Output the (X, Y) coordinate of the center of the cell containing the given text.  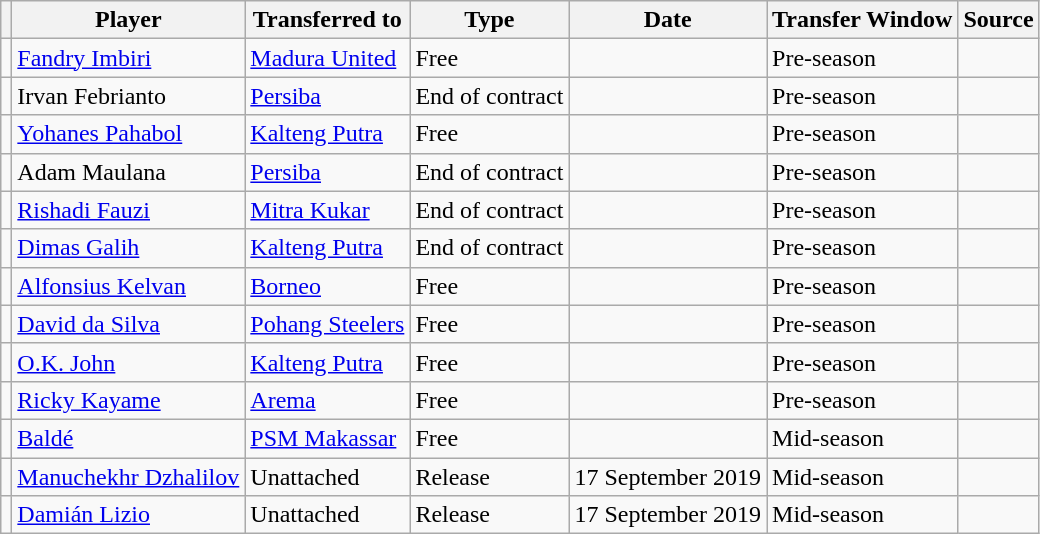
Irvan Febrianto (128, 96)
O.K. John (128, 362)
Alfonsius Kelvan (128, 286)
Dimas Galih (128, 248)
Manuchekhr Dzhalilov (128, 477)
Transfer Window (862, 20)
Yohanes Pahabol (128, 134)
Type (490, 20)
Rishadi Fauzi (128, 210)
Transferred to (328, 20)
PSM Makassar (328, 438)
Source (998, 20)
Adam Maulana (128, 172)
Baldé (128, 438)
Date (668, 20)
Ricky Kayame (128, 400)
Player (128, 20)
Madura United (328, 58)
David da Silva (128, 324)
Arema (328, 400)
Fandry Imbiri (128, 58)
Pohang Steelers (328, 324)
Damián Lizio (128, 515)
Borneo (328, 286)
Mitra Kukar (328, 210)
